Return the [X, Y] coordinate for the center point of the cell that contains the specified text.  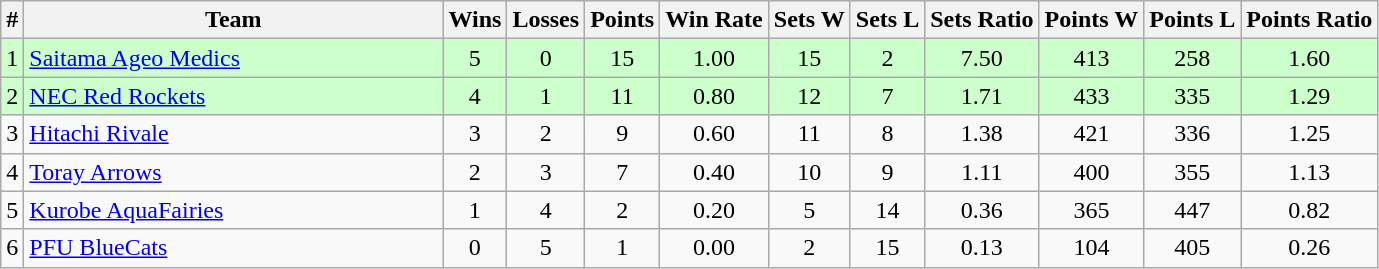
1.11 [982, 172]
433 [1092, 96]
1.71 [982, 96]
10 [809, 172]
Win Rate [714, 20]
104 [1092, 248]
Saitama Ageo Medics [234, 58]
Kurobe AquaFairies [234, 210]
0.80 [714, 96]
413 [1092, 58]
Sets W [809, 20]
0.60 [714, 134]
PFU BlueCats [234, 248]
1.00 [714, 58]
12 [809, 96]
7.50 [982, 58]
421 [1092, 134]
336 [1192, 134]
Losses [546, 20]
1.29 [1310, 96]
Points [622, 20]
0.36 [982, 210]
0.40 [714, 172]
0.00 [714, 248]
8 [887, 134]
Team [234, 20]
1.60 [1310, 58]
Sets L [887, 20]
1.25 [1310, 134]
Wins [475, 20]
Points L [1192, 20]
355 [1192, 172]
447 [1192, 210]
Points W [1092, 20]
1.13 [1310, 172]
# [12, 20]
6 [12, 248]
Points Ratio [1310, 20]
Toray Arrows [234, 172]
1.38 [982, 134]
0.20 [714, 210]
365 [1092, 210]
0.13 [982, 248]
400 [1092, 172]
405 [1192, 248]
14 [887, 210]
258 [1192, 58]
0.82 [1310, 210]
Hitachi Rivale [234, 134]
335 [1192, 96]
0.26 [1310, 248]
NEC Red Rockets [234, 96]
Sets Ratio [982, 20]
